From the cell containing the given text, extract its center point as [x, y] coordinate. 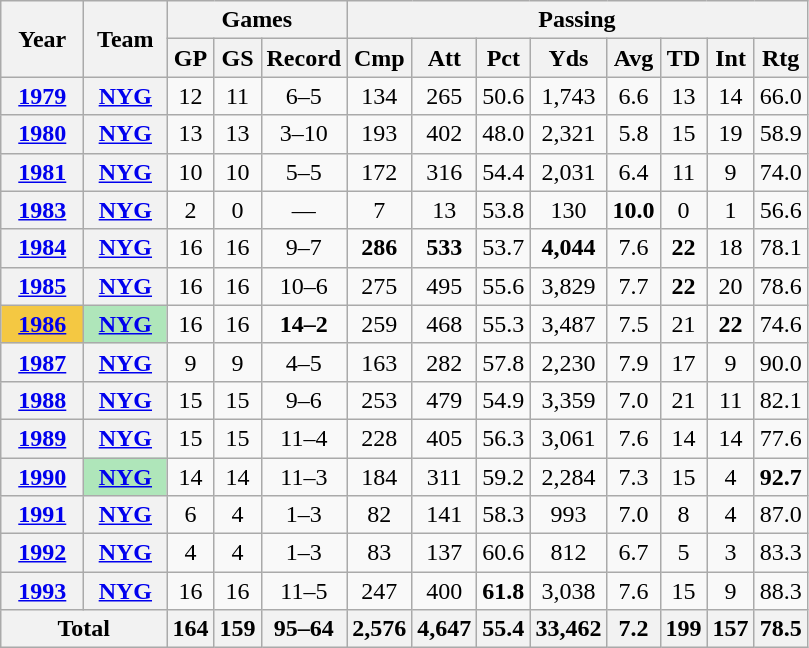
82.1 [780, 400]
Record [304, 58]
88.3 [780, 591]
3–10 [304, 134]
479 [444, 400]
193 [380, 134]
Avg [634, 58]
83.3 [780, 553]
1992 [42, 553]
83 [380, 553]
60.6 [504, 553]
6.6 [634, 96]
GP [190, 58]
Yds [568, 58]
10.0 [634, 210]
184 [380, 477]
56.6 [780, 210]
5–5 [304, 172]
7.9 [634, 362]
90.0 [780, 362]
3,487 [568, 324]
259 [380, 324]
48.0 [504, 134]
92.7 [780, 477]
316 [444, 172]
400 [444, 591]
1993 [42, 591]
9–7 [304, 248]
7.5 [634, 324]
Year [42, 39]
1984 [42, 248]
1991 [42, 515]
5.8 [634, 134]
812 [568, 553]
Team [126, 39]
495 [444, 286]
3,038 [568, 591]
58.9 [780, 134]
54.9 [504, 400]
1980 [42, 134]
533 [444, 248]
1981 [42, 172]
163 [380, 362]
61.8 [504, 591]
11–5 [304, 591]
2,321 [568, 134]
33,462 [568, 629]
1990 [42, 477]
77.6 [780, 438]
78.5 [780, 629]
1988 [42, 400]
95–64 [304, 629]
TD [684, 58]
56.3 [504, 438]
8 [684, 515]
18 [730, 248]
78.1 [780, 248]
1986 [42, 324]
66.0 [780, 96]
Rtg [780, 58]
157 [730, 629]
402 [444, 134]
Games [257, 20]
1,743 [568, 96]
282 [444, 362]
57.8 [504, 362]
7.3 [634, 477]
468 [444, 324]
Att [444, 58]
2,284 [568, 477]
55.6 [504, 286]
172 [380, 172]
1983 [42, 210]
2 [190, 210]
993 [568, 515]
253 [380, 400]
14–2 [304, 324]
130 [568, 210]
4–5 [304, 362]
11–3 [304, 477]
74.0 [780, 172]
7 [380, 210]
Passing [577, 20]
54.4 [504, 172]
6.4 [634, 172]
78.6 [780, 286]
6.7 [634, 553]
1 [730, 210]
265 [444, 96]
9–6 [304, 400]
1989 [42, 438]
19 [730, 134]
4,647 [444, 629]
Pct [504, 58]
134 [380, 96]
12 [190, 96]
59.2 [504, 477]
1985 [42, 286]
311 [444, 477]
53.7 [504, 248]
55.4 [504, 629]
2,230 [568, 362]
137 [444, 553]
286 [380, 248]
Int [730, 58]
— [304, 210]
2,031 [568, 172]
7.7 [634, 286]
58.3 [504, 515]
3,061 [568, 438]
2,576 [380, 629]
3,829 [568, 286]
Total [84, 629]
53.8 [504, 210]
7.2 [634, 629]
247 [380, 591]
50.6 [504, 96]
10–6 [304, 286]
199 [684, 629]
87.0 [780, 515]
3,359 [568, 400]
4,044 [568, 248]
1979 [42, 96]
20 [730, 286]
228 [380, 438]
GS [238, 58]
82 [380, 515]
3 [730, 553]
405 [444, 438]
11–4 [304, 438]
159 [238, 629]
141 [444, 515]
164 [190, 629]
55.3 [504, 324]
17 [684, 362]
275 [380, 286]
1987 [42, 362]
6–5 [304, 96]
Cmp [380, 58]
5 [684, 553]
6 [190, 515]
74.6 [780, 324]
